From the cell containing the given text, extract its center point as [X, Y] coordinate. 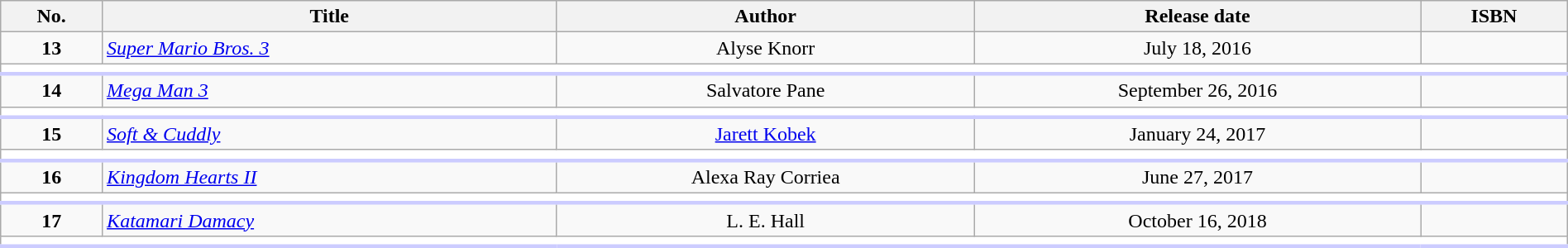
15 [51, 134]
No. [51, 17]
L. E. Hall [766, 220]
Release date [1198, 17]
October 16, 2018 [1198, 220]
Author [766, 17]
16 [51, 177]
Kingdom Hearts II [329, 177]
Super Mario Bros. 3 [329, 48]
14 [51, 90]
17 [51, 220]
Alyse Knorr [766, 48]
June 27, 2017 [1198, 177]
Mega Man 3 [329, 90]
13 [51, 48]
July 18, 2016 [1198, 48]
Katamari Damacy [329, 220]
Title [329, 17]
January 24, 2017 [1198, 134]
Salvatore Pane [766, 90]
ISBN [1494, 17]
Jarett Kobek [766, 134]
September 26, 2016 [1198, 90]
Soft & Cuddly [329, 134]
Alexa Ray Corriea [766, 177]
